Identify which cell holds the provided text, then report its (X, Y) central coordinate. 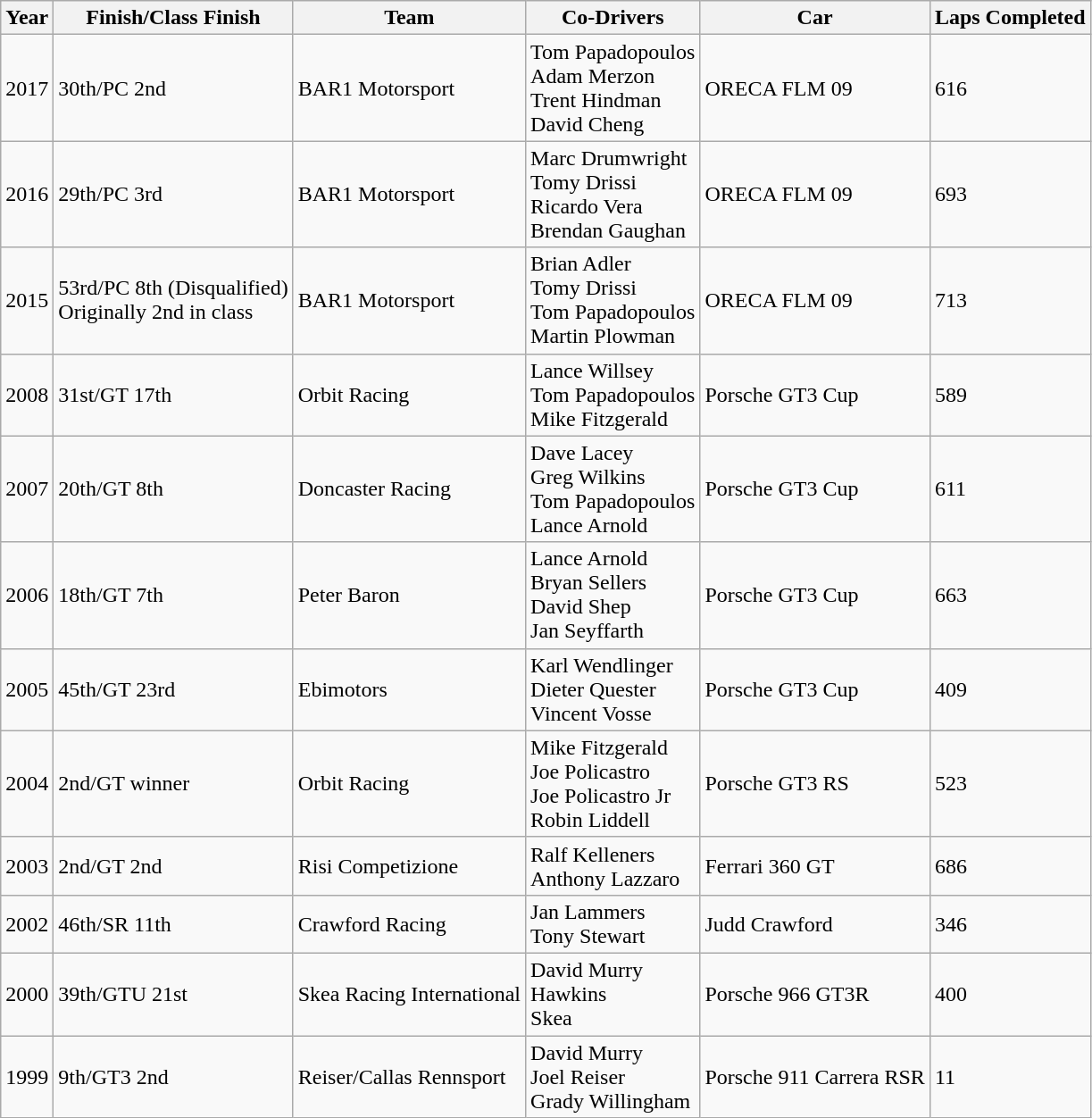
Car (814, 18)
2004 (27, 784)
2005 (27, 689)
Finish/Class Finish (173, 18)
Brian AdlerTomy DrissiTom PapadopoulosMartin Plowman (613, 300)
Dave LaceyGreg WilkinsTom PapadopoulosLance Arnold (613, 489)
589 (1010, 395)
400 (1010, 994)
45th/GT 23rd (173, 689)
39th/GTU 21st (173, 994)
46th/SR 11th (173, 923)
Judd Crawford (814, 923)
2006 (27, 595)
713 (1010, 300)
611 (1010, 489)
9th/GT3 2nd (173, 1077)
2nd/GT winner (173, 784)
Skea Racing International (409, 994)
31st/GT 17th (173, 395)
Lance ArnoldBryan SellersDavid ShepJan Seyffarth (613, 595)
Ferrari 360 GT (814, 866)
2002 (27, 923)
Porsche GT3 RS (814, 784)
Jan LammersTony Stewart (613, 923)
David MurryJoel ReiserGrady Willingham (613, 1077)
Porsche 966 GT3R (814, 994)
Peter Baron (409, 595)
Laps Completed (1010, 18)
2017 (27, 88)
53rd/PC 8th (Disqualified)Originally 2nd in class (173, 300)
11 (1010, 1077)
Lance WillseyTom PapadopoulosMike Fitzgerald (613, 395)
2016 (27, 195)
2003 (27, 866)
1999 (27, 1077)
Mike FitzgeraldJoe PolicastroJoe Policastro JrRobin Liddell (613, 784)
Year (27, 18)
Co-Drivers (613, 18)
2015 (27, 300)
693 (1010, 195)
18th/GT 7th (173, 595)
Crawford Racing (409, 923)
663 (1010, 595)
Karl WendlingerDieter QuesterVincent Vosse (613, 689)
Ralf KellenersAnthony Lazzaro (613, 866)
Tom PapadopoulosAdam MerzonTrent HindmanDavid Cheng (613, 88)
David MurryHawkinsSkea (613, 994)
20th/GT 8th (173, 489)
Ebimotors (409, 689)
2007 (27, 489)
346 (1010, 923)
616 (1010, 88)
30th/PC 2nd (173, 88)
523 (1010, 784)
Reiser/Callas Rennsport (409, 1077)
Risi Competizione (409, 866)
29th/PC 3rd (173, 195)
2nd/GT 2nd (173, 866)
409 (1010, 689)
2008 (27, 395)
Doncaster Racing (409, 489)
Team (409, 18)
Marc DrumwrightTomy DrissiRicardo VeraBrendan Gaughan (613, 195)
2000 (27, 994)
686 (1010, 866)
Porsche 911 Carrera RSR (814, 1077)
